Determine the (x, y) coordinate at the center of the cell enclosing the given text.  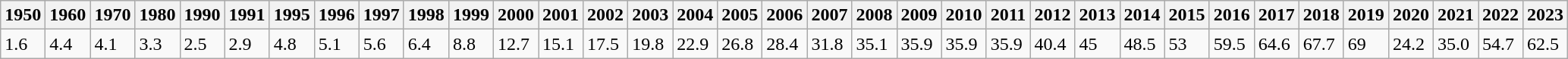
35.1 (874, 44)
2020 (1411, 15)
2010 (963, 15)
62.5 (1546, 44)
1.6 (23, 44)
17.5 (605, 44)
2003 (651, 15)
67.7 (1321, 44)
35.0 (1455, 44)
22.9 (695, 44)
26.8 (740, 44)
2019 (1365, 15)
2.5 (202, 44)
1991 (247, 15)
1995 (291, 15)
40.4 (1053, 44)
5.6 (381, 44)
2.9 (247, 44)
45 (1097, 44)
1996 (337, 15)
4.4 (68, 44)
48.5 (1142, 44)
2015 (1186, 15)
2013 (1097, 15)
59.5 (1232, 44)
1999 (470, 15)
1950 (23, 15)
1998 (426, 15)
2018 (1321, 15)
2023 (1546, 15)
2021 (1455, 15)
2014 (1142, 15)
54.7 (1500, 44)
24.2 (1411, 44)
1997 (381, 15)
2008 (874, 15)
2022 (1500, 15)
2012 (1053, 15)
2016 (1232, 15)
12.7 (516, 44)
2002 (605, 15)
1970 (112, 15)
2017 (1276, 15)
69 (1365, 44)
28.4 (784, 44)
2009 (919, 15)
15.1 (561, 44)
4.1 (112, 44)
2011 (1008, 15)
1960 (68, 15)
2005 (740, 15)
31.8 (830, 44)
2001 (561, 15)
2004 (695, 15)
64.6 (1276, 44)
3.3 (158, 44)
8.8 (470, 44)
2007 (830, 15)
2006 (784, 15)
6.4 (426, 44)
2000 (516, 15)
1980 (158, 15)
4.8 (291, 44)
19.8 (651, 44)
1990 (202, 15)
53 (1186, 44)
5.1 (337, 44)
